Pinpoint the cell where the given text exists, returning its [x, y] midpoint coordinate. 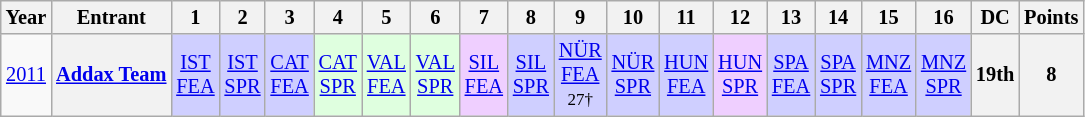
16 [944, 17]
NÜRSPR [634, 75]
15 [888, 17]
6 [436, 17]
SPAFEA [791, 75]
12 [740, 17]
Entrant [111, 17]
2 [243, 17]
NÜRFEA27† [580, 75]
3 [289, 17]
SILFEA [484, 75]
2011 [26, 75]
13 [791, 17]
19th [995, 75]
Year [26, 17]
MNZSPR [944, 75]
CATFEA [289, 75]
HUNFEA [686, 75]
7 [484, 17]
9 [580, 17]
ISTFEA [195, 75]
Points [1051, 17]
1 [195, 17]
10 [634, 17]
VALSPR [436, 75]
11 [686, 17]
DC [995, 17]
5 [386, 17]
14 [838, 17]
4 [338, 17]
SPASPR [838, 75]
CATSPR [338, 75]
SILSPR [531, 75]
VALFEA [386, 75]
Addax Team [111, 75]
HUNSPR [740, 75]
ISTSPR [243, 75]
MNZFEA [888, 75]
